Search for the cell housing the specified text and yield its [X, Y] center coordinate. 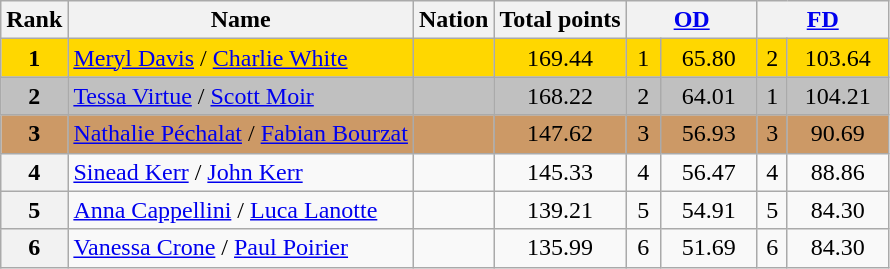
Total points [560, 20]
Rank [34, 20]
168.22 [560, 96]
Anna Cappellini / Luca Lanotte [241, 210]
145.33 [560, 172]
Sinead Kerr / John Kerr [241, 172]
OD [692, 20]
56.47 [708, 172]
139.21 [560, 210]
Vanessa Crone / Paul Poirier [241, 248]
103.64 [838, 58]
65.80 [708, 58]
Meryl Davis / Charlie White [241, 58]
Nation [453, 20]
135.99 [560, 248]
169.44 [560, 58]
FD [822, 20]
Nathalie Péchalat / Fabian Bourzat [241, 134]
51.69 [708, 248]
Tessa Virtue / Scott Moir [241, 96]
56.93 [708, 134]
147.62 [560, 134]
104.21 [838, 96]
90.69 [838, 134]
54.91 [708, 210]
Name [241, 20]
64.01 [708, 96]
88.86 [838, 172]
